Provide the (x, y) coordinate of the cell's center where the given text is located.  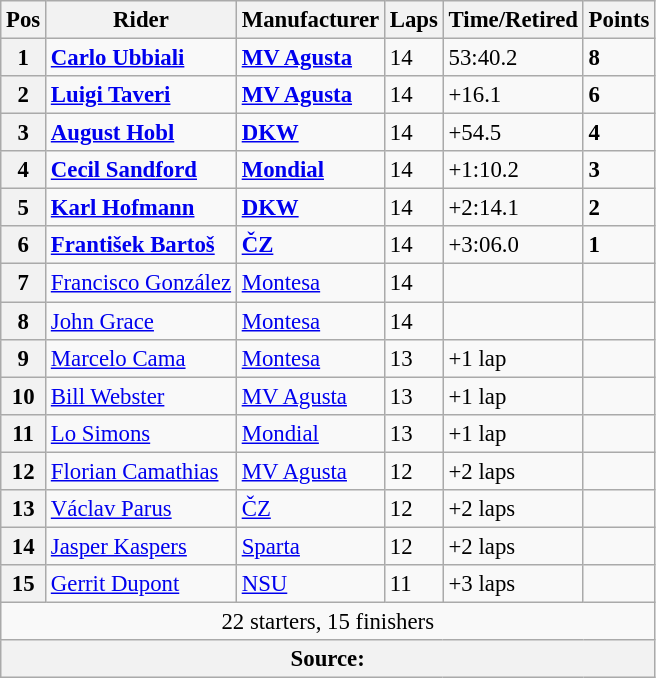
Luigi Taveri (142, 95)
Cecil Sandford (142, 170)
František Bartoš (142, 245)
Carlo Ubbiali (142, 58)
Manufacturer (310, 20)
15 (24, 584)
Florian Camathias (142, 471)
NSU (310, 584)
Pos (24, 20)
+3 laps (513, 584)
+16.1 (513, 95)
Bill Webster (142, 396)
+2:14.1 (513, 208)
Marcelo Cama (142, 358)
Source: (328, 659)
9 (24, 358)
Francisco González (142, 283)
Laps (414, 20)
August Hobl (142, 133)
+54.5 (513, 133)
John Grace (142, 321)
Václav Parus (142, 509)
Karl Hofmann (142, 208)
Sparta (310, 546)
Jasper Kaspers (142, 546)
Time/Retired (513, 20)
+1:10.2 (513, 170)
Gerrit Dupont (142, 584)
Points (618, 20)
22 starters, 15 finishers (328, 621)
Rider (142, 20)
5 (24, 208)
10 (24, 396)
53:40.2 (513, 58)
7 (24, 283)
+3:06.0 (513, 245)
Lo Simons (142, 433)
